Detect which cell encompasses the target text, then output its [x, y] center coordinate. 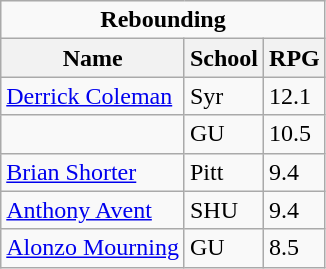
12.1 [295, 96]
Derrick Coleman [93, 96]
RPG [295, 58]
School [224, 58]
Pitt [224, 172]
Name [93, 58]
Rebounding [164, 20]
Anthony Avent [93, 210]
8.5 [295, 248]
Alonzo Mourning [93, 248]
Brian Shorter [93, 172]
10.5 [295, 134]
Syr [224, 96]
SHU [224, 210]
